Determine the (x, y) coordinate at the center of the cell enclosing the given text.  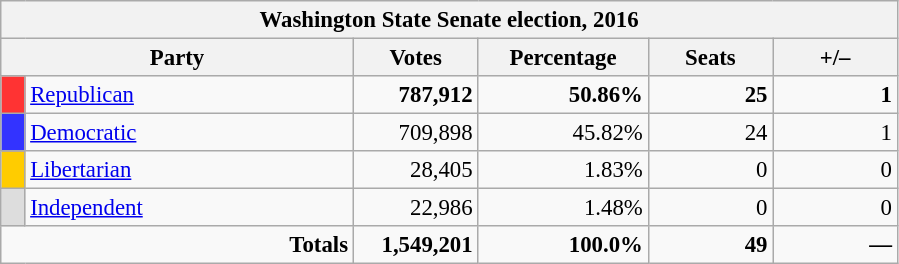
Washington State Senate election, 2016 (450, 20)
Independent (189, 208)
+/– (836, 58)
1,549,201 (416, 245)
1.83% (563, 170)
Democratic (189, 133)
Seats (710, 58)
1.48% (563, 208)
Libertarian (189, 170)
709,898 (416, 133)
Percentage (563, 58)
Votes (416, 58)
50.86% (563, 95)
24 (710, 133)
100.0% (563, 245)
787,912 (416, 95)
28,405 (416, 170)
25 (710, 95)
— (836, 245)
Totals (178, 245)
Republican (189, 95)
22,986 (416, 208)
Party (178, 58)
45.82% (563, 133)
49 (710, 245)
